Return the (x, y) coordinate for the center point of the cell that contains the specified text.  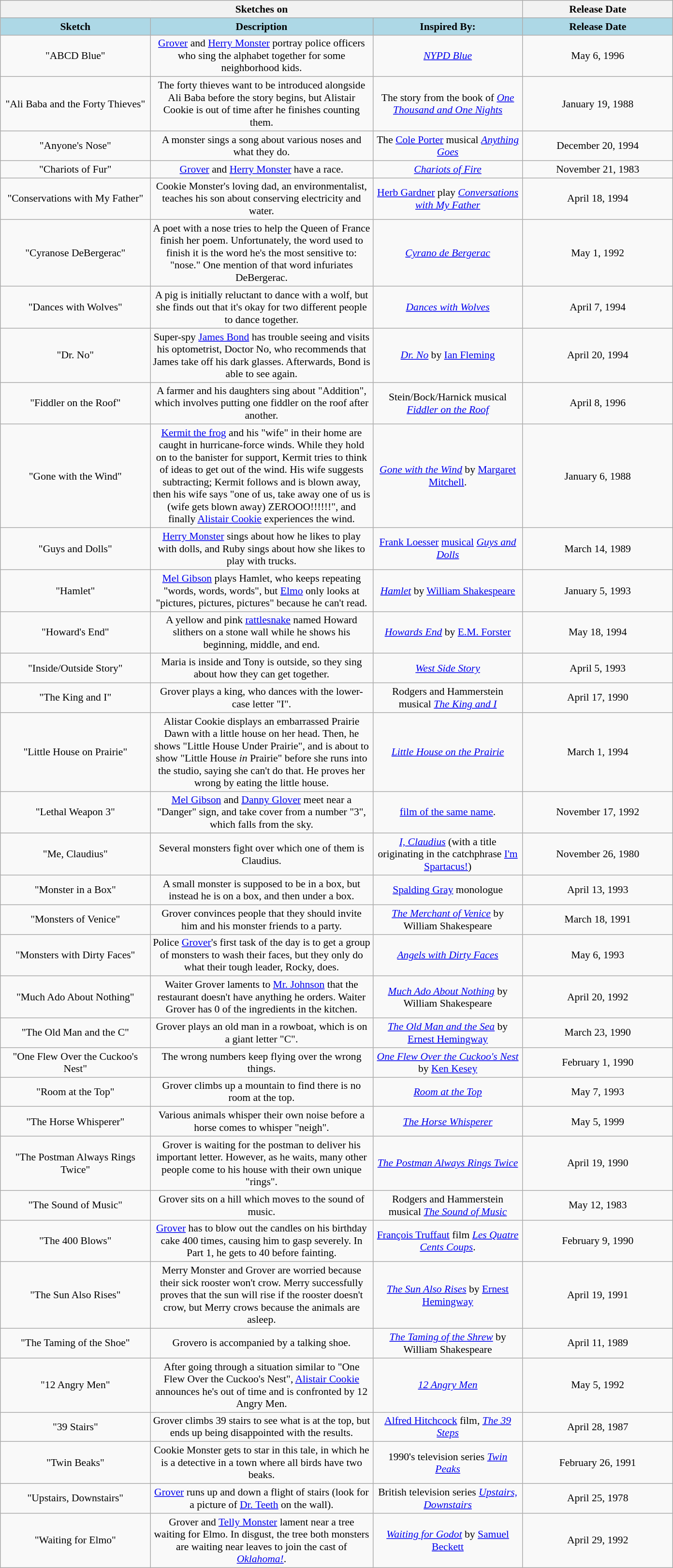
Grover convinces people that they should invite him and his monster friends to a party. (262, 920)
Cookie Monster gets to star in this tale, in which he is a detective in a town where all birds have two beaks. (262, 1463)
Mel Gibson plays Hamlet, who keeps repeating "words, words, words", but Elmo only looks at "pictures, pictures, pictures" because he can't read. (262, 591)
"Fiddler on the Roof" (75, 403)
December 20, 1994 (598, 146)
May 5, 1992 (598, 1385)
May 6, 1993 (598, 955)
March 23, 1990 (598, 1033)
François Truffaut film Les Quatre Cents Coups. (448, 1241)
Various animals whisper their own noise before a horse comes to whisper "neigh". (262, 1122)
April 28, 1987 (598, 1427)
"39 Stairs" (75, 1427)
May 6, 1996 (598, 56)
The Sun Also Rises by Ernest Hemingway (448, 1295)
"Me, Claudius" (75, 855)
NYPD Blue (448, 56)
Grovero is accompanied by a talking shoe. (262, 1343)
"The Sun Also Rises" (75, 1295)
April 25, 1978 (598, 1499)
Gone with the Wind by Margaret Mitchell. (448, 476)
"The Sound of Music" (75, 1205)
Waiter Grover laments to Mr. Johnson that the restaurant doesn't have anything he orders. Waiter Grover has 0 of the ingredients in the kitchen. (262, 997)
April 19, 1990 (598, 1163)
The Merchant of Venice by William Shakespeare (448, 920)
"Howard's End" (75, 632)
Spalding Gray monologue (448, 890)
film of the same name. (448, 812)
"Ali Baba and the Forty Thieves" (75, 104)
Little House on the Prairie (448, 752)
April 17, 1990 (598, 698)
Herb Gardner play Conversations with My Father (448, 199)
May 5, 1999 (598, 1122)
Dances with Wolves (448, 308)
January 5, 1993 (598, 591)
April 5, 1993 (598, 668)
1990's television series Twin Peaks (448, 1463)
Howards End by E.M. Forster (448, 632)
"Twin Beaks" (75, 1463)
Grover sits on a hill which moves to the sound of music. (262, 1205)
The Cole Porter musical Anything Goes (448, 146)
Grover climbs up a mountain to find there is no room at the top. (262, 1092)
January 6, 1988 (598, 476)
November 21, 1983 (598, 169)
Inspired By: (448, 27)
Grover and Herry Monster have a race. (262, 169)
Stein/Bock/Harnick musical Fiddler on the Roof (448, 403)
Chariots of Fire (448, 169)
Cyrano de Bergerac (448, 253)
Frank Loesser musical Guys and Dolls (448, 549)
Sketch (75, 27)
"Lethal Weapon 3" (75, 812)
November 26, 1980 (598, 855)
"Chariots of Fur" (75, 169)
Grover climbs 39 stairs to see what is at the top, but ends up being disappointed with the results. (262, 1427)
"Much Ado About Nothing" (75, 997)
February 1, 1990 (598, 1063)
The Taming of the Shrew by William Shakespeare (448, 1343)
"The 400 Blows" (75, 1241)
Sketches on (262, 9)
"The Horse Whisperer" (75, 1122)
Waiting for Godot by Samuel Beckett (448, 1540)
"Gone with the Wind" (75, 476)
West Side Story (448, 668)
Much Ado About Nothing by William Shakespeare (448, 997)
"The Taming of the Shoe" (75, 1343)
"The Old Man and the C" (75, 1033)
March 14, 1989 (598, 549)
Herry Monster sings about how he likes to play with dolls, and Ruby sings about how she likes to play with trucks. (262, 549)
"Dr. No" (75, 355)
April 11, 1989 (598, 1343)
"Monsters with Dirty Faces" (75, 955)
British television series Upstairs, Downstairs (448, 1499)
May 18, 1994 (598, 632)
Grover has to blow out the candles on his birthday cake 400 times, causing him to gasp severely. In Part 1, he gets to 40 before fainting. (262, 1241)
May 12, 1983 (598, 1205)
April 8, 1996 (598, 403)
March 18, 1991 (598, 920)
"The Postman Always Rings Twice" (75, 1163)
Dr. No by Ian Fleming (448, 355)
November 17, 1992 (598, 812)
Mel Gibson and Danny Glover meet near a "Danger" sign, and take cover from a number "3", which falls from the sky. (262, 812)
April 19, 1991 (598, 1295)
The story from the book of One Thousand and One Nights (448, 104)
"Guys and Dolls" (75, 549)
May 7, 1993 (598, 1092)
12 Angry Men (448, 1385)
I, Claudius (with a title originating in the catchphrase I'm Spartacus!) (448, 855)
A pig is initially reluctant to dance with a wolf, but she finds out that it's okay for two different people to dance together. (262, 308)
A farmer and his daughters sing about "Addition", which involves putting one fiddler on the roof after another. (262, 403)
A monster sings a song about various noses and what they do. (262, 146)
"Monster in a Box" (75, 890)
"Inside/Outside Story" (75, 668)
Police Grover's first task of the day is to get a group of monsters to wash their faces, but they only do what their tough leader, Rocky, does. (262, 955)
"Dances with Wolves" (75, 308)
"The King and I" (75, 698)
Angels with Dirty Faces (448, 955)
"Little House on Prairie" (75, 752)
January 19, 1988 (598, 104)
April 18, 1994 (598, 199)
Grover plays a king, who dances with the lower-case letter "I". (262, 698)
The Postman Always Rings Twice (448, 1163)
"One Flew Over the Cuckoo's Nest" (75, 1063)
The Horse Whisperer (448, 1122)
April 20, 1992 (598, 997)
Room at the Top (448, 1092)
Several monsters fight over which one of them is Claudius. (262, 855)
February 9, 1990 (598, 1241)
The wrong numbers keep flying over the wrong things. (262, 1063)
Maria is inside and Tony is outside, so they sing about how they can get together. (262, 668)
Rodgers and Hammerstein musical The King and I (448, 698)
"ABCD Blue" (75, 56)
"Room at the Top" (75, 1092)
April 29, 1992 (598, 1540)
A small monster is supposed to be in a box, but instead he is on a box, and then under a box. (262, 890)
One Flew Over the Cuckoo's Nest by Ken Kesey (448, 1063)
"Cyranose DeBergerac" (75, 253)
Rodgers and Hammerstein musical The Sound of Music (448, 1205)
May 1, 1992 (598, 253)
Cookie Monster's loving dad, an environmentalist, teaches his son about conserving electricity and water. (262, 199)
Alfred Hitchcock film, The 39 Steps (448, 1427)
Hamlet by William Shakespeare (448, 591)
Grover and Herry Monster portray police officers who sing the alphabet together for some neighborhood kids. (262, 56)
March 1, 1994 (598, 752)
The Old Man and the Sea by Ernest Hemingway (448, 1033)
"Conservations with My Father" (75, 199)
April 7, 1994 (598, 308)
"12 Angry Men" (75, 1385)
Grover plays an old man in a rowboat, which is on a giant letter "C". (262, 1033)
April 13, 1993 (598, 890)
"Anyone's Nose" (75, 146)
"Monsters of Venice" (75, 920)
February 26, 1991 (598, 1463)
Grover runs up and down a flight of stairs (look for a picture of Dr. Teeth on the wall). (262, 1499)
"Hamlet" (75, 591)
Description (262, 27)
"Waiting for Elmo" (75, 1540)
A yellow and pink rattlesnake named Howard slithers on a stone wall while he shows his beginning, middle, and end. (262, 632)
"Upstairs, Downstairs" (75, 1499)
April 20, 1994 (598, 355)
